Return the (x, y) coordinate for the center point of the cell that contains the specified text.  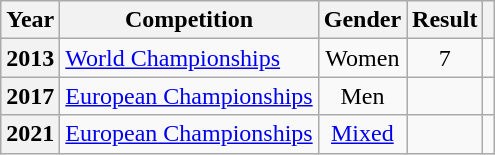
2017 (30, 96)
Gender (362, 20)
7 (445, 58)
2013 (30, 58)
Mixed (362, 134)
World Championships (189, 58)
Women (362, 58)
Year (30, 20)
Competition (189, 20)
Result (445, 20)
Men (362, 96)
2021 (30, 134)
